Identify which cell holds the provided text, then report its [X, Y] central coordinate. 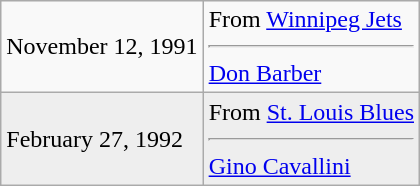
November 12, 1991 [102, 47]
From St. Louis BluesGino Cavallini [311, 139]
From Winnipeg JetsDon Barber [311, 47]
February 27, 1992 [102, 139]
